Return the (X, Y) coordinate for the center point of the cell that contains the specified text.  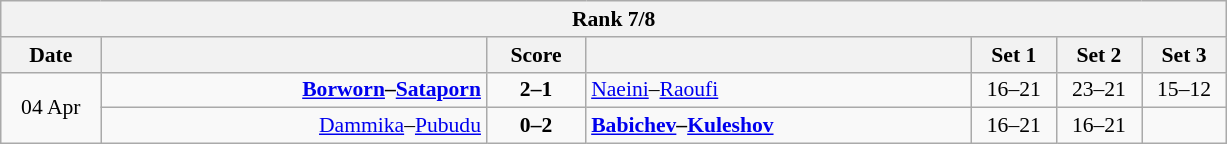
Babichev–Kuleshov (778, 126)
2–1 (536, 90)
Rank 7/8 (614, 19)
Date (51, 55)
23–21 (1098, 90)
Borworn–Sataporn (294, 90)
0–2 (536, 126)
Naeini–Raoufi (778, 90)
Set 2 (1098, 55)
Score (536, 55)
Dammika–Pubudu (294, 126)
15–12 (1184, 90)
04 Apr (51, 108)
Set 3 (1184, 55)
Set 1 (1014, 55)
